Find where the given text appears and provide that cell's center as (x, y) coordinate. 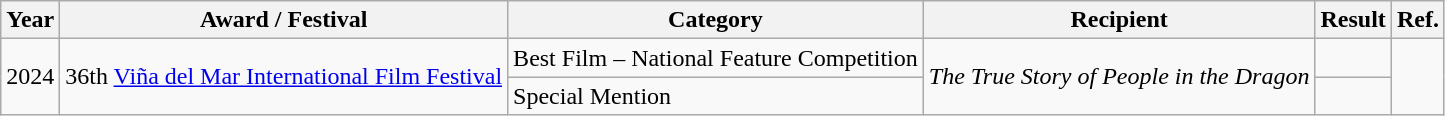
Recipient (1119, 20)
Award / Festival (284, 20)
The True Story of People in the Dragon (1119, 77)
36th Viña del Mar International Film Festival (284, 77)
Ref. (1418, 20)
Year (30, 20)
Result (1353, 20)
Best Film – National Feature Competition (716, 58)
Category (716, 20)
2024 (30, 77)
Special Mention (716, 96)
